Provide the [x, y] coordinate of the cell's center where the given text is located.  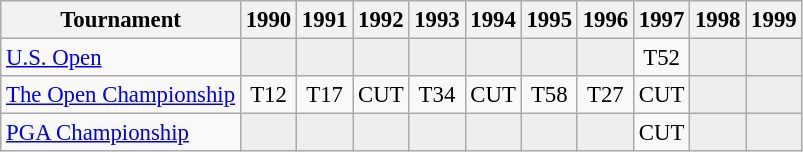
1998 [718, 20]
T52 [661, 58]
1997 [661, 20]
U.S. Open [121, 58]
T17 [325, 95]
1996 [605, 20]
T12 [268, 95]
1990 [268, 20]
1993 [437, 20]
T27 [605, 95]
1991 [325, 20]
Tournament [121, 20]
T58 [549, 95]
1995 [549, 20]
1992 [381, 20]
PGA Championship [121, 133]
1994 [493, 20]
1999 [774, 20]
The Open Championship [121, 95]
T34 [437, 95]
